Extract the (X, Y) coordinate from the center of the cell holding the provided text.  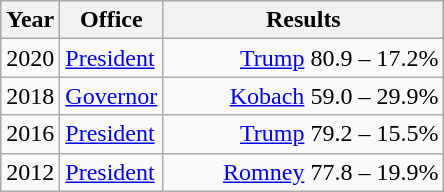
2012 (30, 172)
Trump 79.2 – 15.5% (304, 134)
2016 (30, 134)
Trump 80.9 – 17.2% (304, 58)
Year (30, 20)
Office (112, 20)
Results (304, 20)
2018 (30, 96)
Kobach 59.0 – 29.9% (304, 96)
2020 (30, 58)
Romney 77.8 – 19.9% (304, 172)
Governor (112, 96)
